Determine the [x, y] coordinate at the center of the cell enclosing the given text.  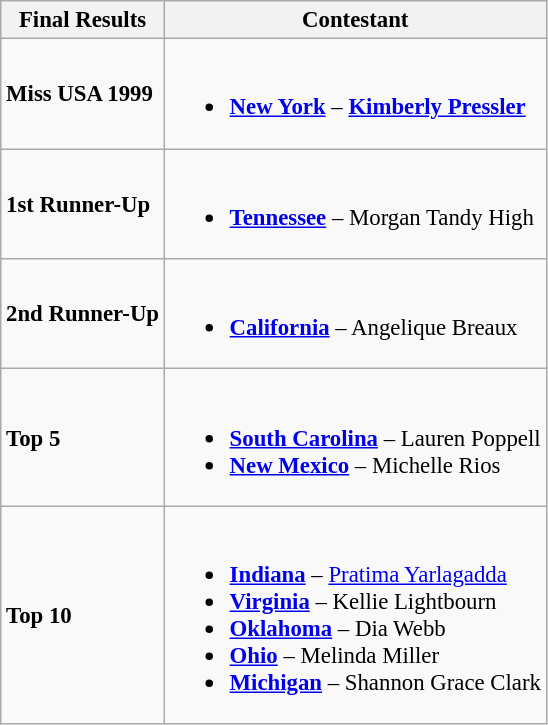
2nd Runner-Up [83, 314]
1st Runner-Up [83, 204]
Top 5 [83, 438]
Tennessee – Morgan Tandy High [355, 204]
Indiana – Pratima Yarlagadda Virginia – Kellie Lightbourn Oklahoma – Dia Webb Ohio – Melinda Miller Michigan – Shannon Grace Clark [355, 615]
South Carolina – Lauren Poppell New Mexico – Michelle Rios [355, 438]
California – Angelique Breaux [355, 314]
Miss USA 1999 [83, 94]
Final Results [83, 20]
Top 10 [83, 615]
New York – Kimberly Pressler [355, 94]
Contestant [355, 20]
